Identify which cell holds the provided text, then report its [X, Y] central coordinate. 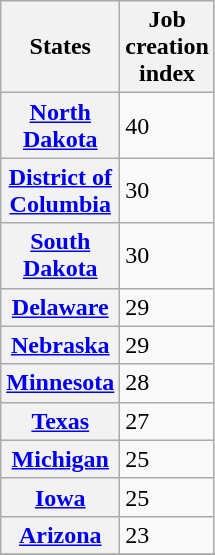
North Dakota [60, 126]
23 [168, 535]
Arizona [60, 535]
40 [168, 126]
Nebraska [60, 345]
Iowa [60, 497]
Minnesota [60, 383]
27 [168, 421]
Job creation index [168, 47]
Michigan [60, 459]
South Dakota [60, 256]
District of Columbia [60, 190]
Delaware [60, 307]
States [60, 47]
28 [168, 383]
Texas [60, 421]
